Capture the cell that displays the provided text and extract its [X, Y] central coordinate. 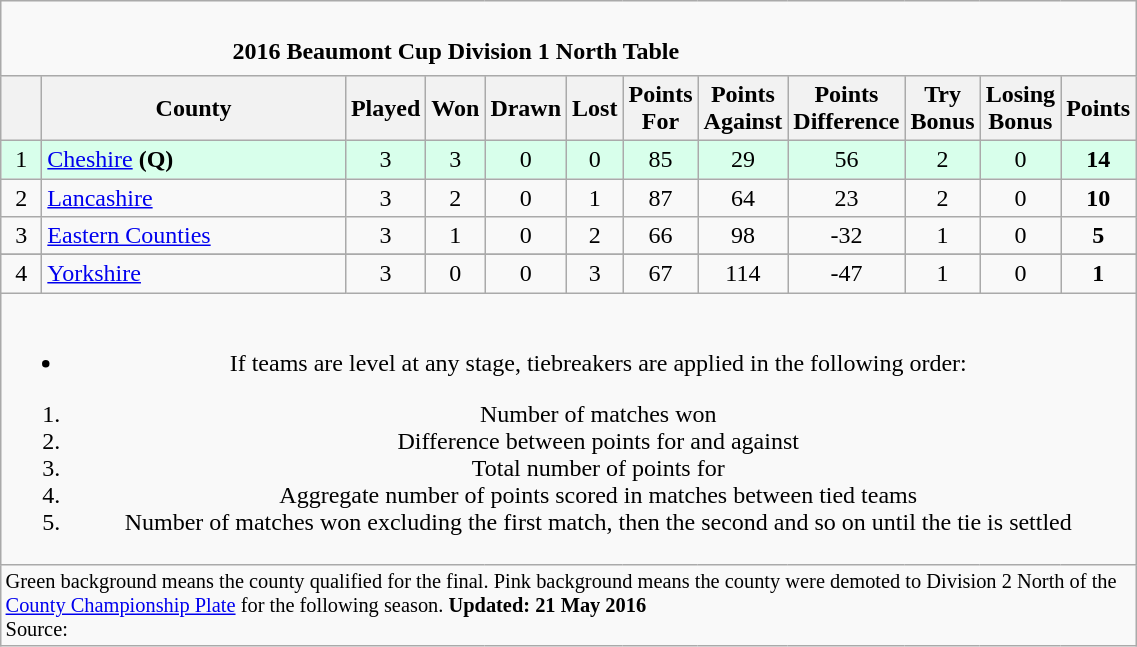
87 [660, 197]
85 [660, 159]
64 [743, 197]
Points Against [743, 108]
Played [385, 108]
Eastern Counties [194, 236]
66 [660, 236]
56 [846, 159]
Yorkshire [194, 274]
Won [456, 108]
Points [1098, 108]
Lost [595, 108]
29 [743, 159]
Cheshire (Q) [194, 159]
Lancashire [194, 197]
Losing Bonus [1020, 108]
-47 [846, 274]
Points Difference [846, 108]
Try Bonus [942, 108]
10 [1098, 197]
67 [660, 274]
-32 [846, 236]
14 [1098, 159]
County [194, 108]
5 [1098, 236]
114 [743, 274]
23 [846, 197]
4 [22, 274]
Points For [660, 108]
98 [743, 236]
Drawn [526, 108]
